Find where the given text appears and provide that cell's center as (x, y) coordinate. 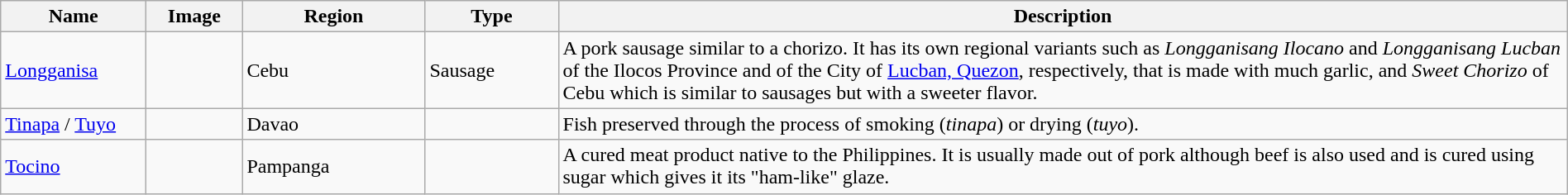
Name (74, 17)
Tinapa / Tuyo (74, 124)
Description (1063, 17)
Image (194, 17)
Type (491, 17)
Fish preserved through the process of smoking (tinapa) or drying (tuyo). (1063, 124)
Sausage (491, 70)
Region (334, 17)
Cebu (334, 70)
Pampanga (334, 167)
Longganisa (74, 70)
Davao (334, 124)
Tocino (74, 167)
